Return the (X, Y) coordinate for the center point of the cell that contains the specified text.  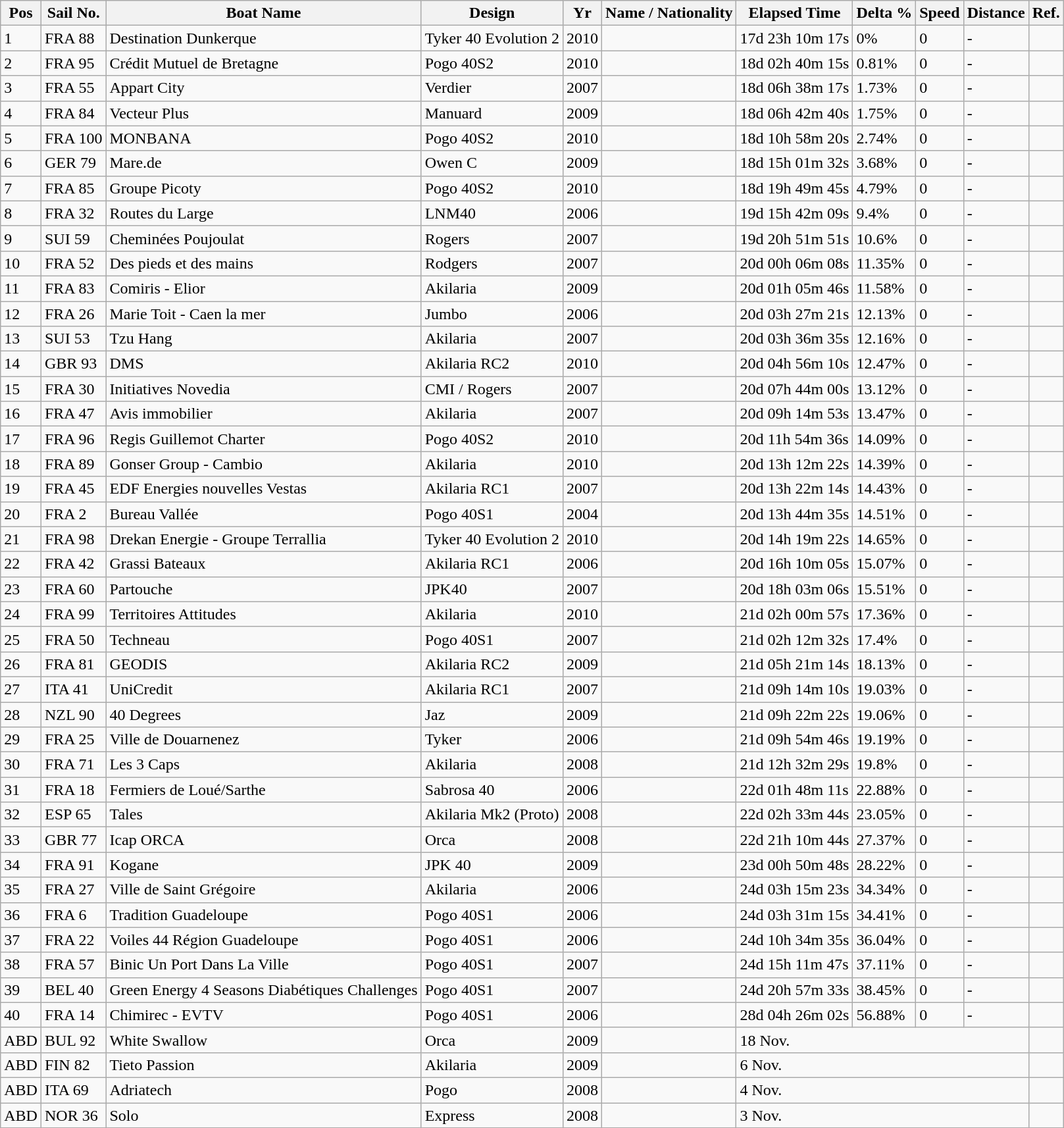
17.36% (884, 614)
FRA 6 (73, 915)
Comiris - Elior (263, 288)
Jumbo (492, 314)
3 (21, 88)
17.4% (884, 639)
Pogo (492, 1090)
NZL 90 (73, 714)
Akilaria Mk2 (Proto) (492, 815)
20d 03h 27m 21s (795, 314)
FRA 14 (73, 1015)
Mare.de (263, 163)
Regis Guillemot Charter (263, 439)
Vecteur Plus (263, 113)
16 (21, 414)
13 (21, 339)
23.05% (884, 815)
Groupe Picoty (263, 188)
19 (21, 489)
15.51% (884, 589)
20d 01h 05m 46s (795, 288)
GBR 93 (73, 364)
2.74% (884, 138)
24d 10h 34m 35s (795, 940)
14.43% (884, 489)
2004 (582, 514)
Gonser Group - Cambio (263, 464)
28d 04h 26m 02s (795, 1015)
Distance (996, 13)
56.88% (884, 1015)
FRA 60 (73, 589)
Chimirec - EVTV (263, 1015)
Sail No. (73, 13)
Rogers (492, 238)
Design (492, 13)
28.22% (884, 865)
1.75% (884, 113)
35 (21, 890)
0.81% (884, 63)
10.6% (884, 238)
22.88% (884, 790)
19.8% (884, 765)
21 (21, 539)
37 (21, 940)
18d 02h 40m 15s (795, 63)
34.34% (884, 890)
23 (21, 589)
38 (21, 965)
FRA 71 (73, 765)
Kogane (263, 865)
Crédit Mutuel de Bretagne (263, 63)
FRA 50 (73, 639)
FRA 45 (73, 489)
18d 06h 42m 40s (795, 113)
34.41% (884, 915)
21d 02h 12m 32s (795, 639)
Icap ORCA (263, 840)
14.51% (884, 514)
4 Nov. (882, 1090)
Techneau (263, 639)
1 (21, 38)
FRA 18 (73, 790)
Cheminées Poujoulat (263, 238)
18.13% (884, 664)
2 (21, 63)
20d 00h 06m 08s (795, 263)
3.68% (884, 163)
SUI 53 (73, 339)
24d 03h 31m 15s (795, 915)
20d 18h 03m 06s (795, 589)
14.09% (884, 439)
FRA 30 (73, 389)
FRA 99 (73, 614)
Tradition Guadeloupe (263, 915)
Marie Toit - Caen la mer (263, 314)
Binic Un Port Dans La Ville (263, 965)
12 (21, 314)
Name / Nationality (669, 13)
FRA 52 (73, 263)
21d 09h 14m 10s (795, 689)
15 (21, 389)
6 (21, 163)
Appart City (263, 88)
FRA 100 (73, 138)
NOR 36 (73, 1115)
Initiatives Novedia (263, 389)
Fermiers de Loué/Sarthe (263, 790)
14.39% (884, 464)
40 (21, 1015)
22d 01h 48m 11s (795, 790)
20 (21, 514)
17 (21, 439)
FRA 27 (73, 890)
EDF Energies nouvelles Vestas (263, 489)
Routes du Large (263, 213)
1.73% (884, 88)
White Swallow (263, 1040)
GEODIS (263, 664)
39 (21, 990)
19.06% (884, 714)
Tzu Hang (263, 339)
LNM40 (492, 213)
Tieto Passion (263, 1065)
33 (21, 840)
Express (492, 1115)
FRA 22 (73, 940)
17d 23h 10m 17s (795, 38)
FRA 81 (73, 664)
Les 3 Caps (263, 765)
14 (21, 364)
Ville de Douarnenez (263, 740)
3 Nov. (882, 1115)
13.47% (884, 414)
FRA 89 (73, 464)
Elapsed Time (795, 13)
0% (884, 38)
20d 11h 54m 36s (795, 439)
ESP 65 (73, 815)
Boat Name (263, 13)
Bureau Vallée (263, 514)
Solo (263, 1115)
21d 02h 00m 57s (795, 614)
24d 15h 11m 47s (795, 965)
23d 00h 50m 48s (795, 865)
31 (21, 790)
FRA 55 (73, 88)
Jaz (492, 714)
Rodgers (492, 263)
24 (21, 614)
40 Degrees (263, 714)
30 (21, 765)
FRA 25 (73, 740)
21d 09h 54m 46s (795, 740)
18 Nov. (882, 1040)
21d 09h 22m 22s (795, 714)
27 (21, 689)
Partouche (263, 589)
UniCredit (263, 689)
12.13% (884, 314)
FRA 88 (73, 38)
11.35% (884, 263)
15.07% (884, 564)
37.11% (884, 965)
Des pieds et des mains (263, 263)
20d 07h 44m 00s (795, 389)
20d 16h 10m 05s (795, 564)
20d 09h 14m 53s (795, 414)
20d 13h 12m 22s (795, 464)
Tales (263, 815)
9.4% (884, 213)
12.16% (884, 339)
FRA 32 (73, 213)
19d 20h 51m 51s (795, 238)
36.04% (884, 940)
22d 02h 33m 44s (795, 815)
24d 03h 15m 23s (795, 890)
38.45% (884, 990)
FRA 85 (73, 188)
Territoires Attitudes (263, 614)
18d 19h 49m 45s (795, 188)
Owen C (492, 163)
29 (21, 740)
ITA 69 (73, 1090)
12.47% (884, 364)
10 (21, 263)
18d 15h 01m 32s (795, 163)
27.37% (884, 840)
18d 06h 38m 17s (795, 88)
Tyker (492, 740)
FRA 2 (73, 514)
20d 03h 36m 35s (795, 339)
Avis immobilier (263, 414)
Speed (940, 13)
Pos (21, 13)
FRA 96 (73, 439)
8 (21, 213)
13.12% (884, 389)
5 (21, 138)
Green Energy 4 Seasons Diabétiques Challenges (263, 990)
36 (21, 915)
11.58% (884, 288)
Destination Dunkerque (263, 38)
CMI / Rogers (492, 389)
Sabrosa 40 (492, 790)
GBR 77 (73, 840)
Grassi Bateaux (263, 564)
SUI 59 (73, 238)
FRA 98 (73, 539)
FRA 83 (73, 288)
ITA 41 (73, 689)
26 (21, 664)
Adriatech (263, 1090)
FRA 42 (73, 564)
Ref. (1046, 13)
20d 13h 44m 35s (795, 514)
FRA 95 (73, 63)
FRA 91 (73, 865)
18d 10h 58m 20s (795, 138)
Drekan Energie - Groupe Terrallia (263, 539)
6 Nov. (882, 1065)
20d 13h 22m 14s (795, 489)
25 (21, 639)
Verdier (492, 88)
14.65% (884, 539)
19.03% (884, 689)
19d 15h 42m 09s (795, 213)
Yr (582, 13)
11 (21, 288)
9 (21, 238)
Ville de Saint Grégoire (263, 890)
20d 14h 19m 22s (795, 539)
7 (21, 188)
32 (21, 815)
Manuard (492, 113)
28 (21, 714)
34 (21, 865)
JPK 40 (492, 865)
Voiles 44 Région Guadeloupe (263, 940)
22d 21h 10m 44s (795, 840)
22 (21, 564)
FIN 82 (73, 1065)
21d 05h 21m 14s (795, 664)
4.79% (884, 188)
GER 79 (73, 163)
JPK40 (492, 589)
19.19% (884, 740)
18 (21, 464)
4 (21, 113)
BUL 92 (73, 1040)
FRA 26 (73, 314)
24d 20h 57m 33s (795, 990)
Delta % (884, 13)
21d 12h 32m 29s (795, 765)
20d 04h 56m 10s (795, 364)
FRA 57 (73, 965)
FRA 47 (73, 414)
DMS (263, 364)
BEL 40 (73, 990)
FRA 84 (73, 113)
MONBANA (263, 138)
